For the text-containing cell, return its midpoint in (X, Y) coordinate format. 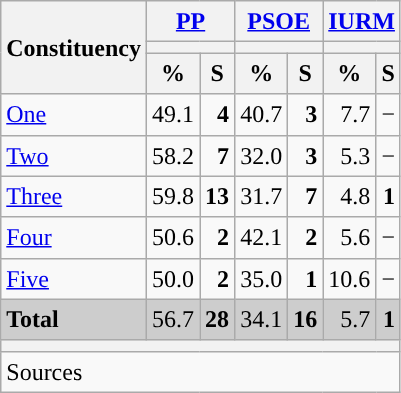
50.6 (172, 238)
PP (190, 22)
Two (74, 156)
31.7 (262, 196)
IURM (362, 22)
Three (74, 196)
Sources (201, 372)
5.6 (350, 238)
34.1 (262, 320)
13 (218, 196)
Five (74, 278)
10.6 (350, 278)
Four (74, 238)
4.8 (350, 196)
5.7 (350, 320)
Total (74, 320)
Constituency (74, 48)
PSOE (279, 22)
One (74, 114)
49.1 (172, 114)
5.3 (350, 156)
4 (218, 114)
35.0 (262, 278)
50.0 (172, 278)
40.7 (262, 114)
56.7 (172, 320)
58.2 (172, 156)
28 (218, 320)
59.8 (172, 196)
7.7 (350, 114)
32.0 (262, 156)
42.1 (262, 238)
16 (306, 320)
